Provide the [x, y] coordinate of the cell's center where the given text is located.  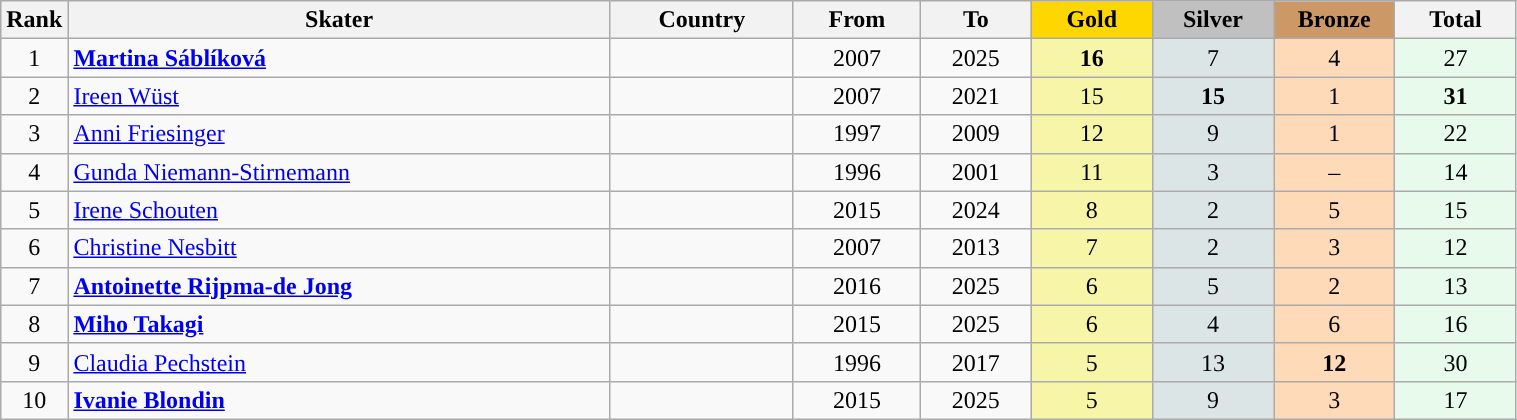
30 [1456, 362]
Miho Takagi [339, 324]
Gold [1092, 20]
Gunda Niemann-Stirnemann [339, 172]
2009 [976, 134]
Skater [339, 20]
– [1334, 172]
2001 [976, 172]
Ireen Wüst [339, 96]
17 [1456, 400]
11 [1092, 172]
2016 [856, 286]
1997 [856, 134]
10 [34, 400]
Country [702, 20]
To [976, 20]
14 [1456, 172]
Antoinette Rijpma-de Jong [339, 286]
31 [1456, 96]
2013 [976, 248]
Christine Nesbitt [339, 248]
2017 [976, 362]
Claudia Pechstein [339, 362]
Anni Friesinger [339, 134]
2024 [976, 210]
22 [1456, 134]
Irene Schouten [339, 210]
Bronze [1334, 20]
2021 [976, 96]
Rank [34, 20]
From [856, 20]
Silver [1212, 20]
27 [1456, 58]
Ivanie Blondin [339, 400]
Martina Sáblíková [339, 58]
Total [1456, 20]
